Identify which cell holds the provided text, then report its [X, Y] central coordinate. 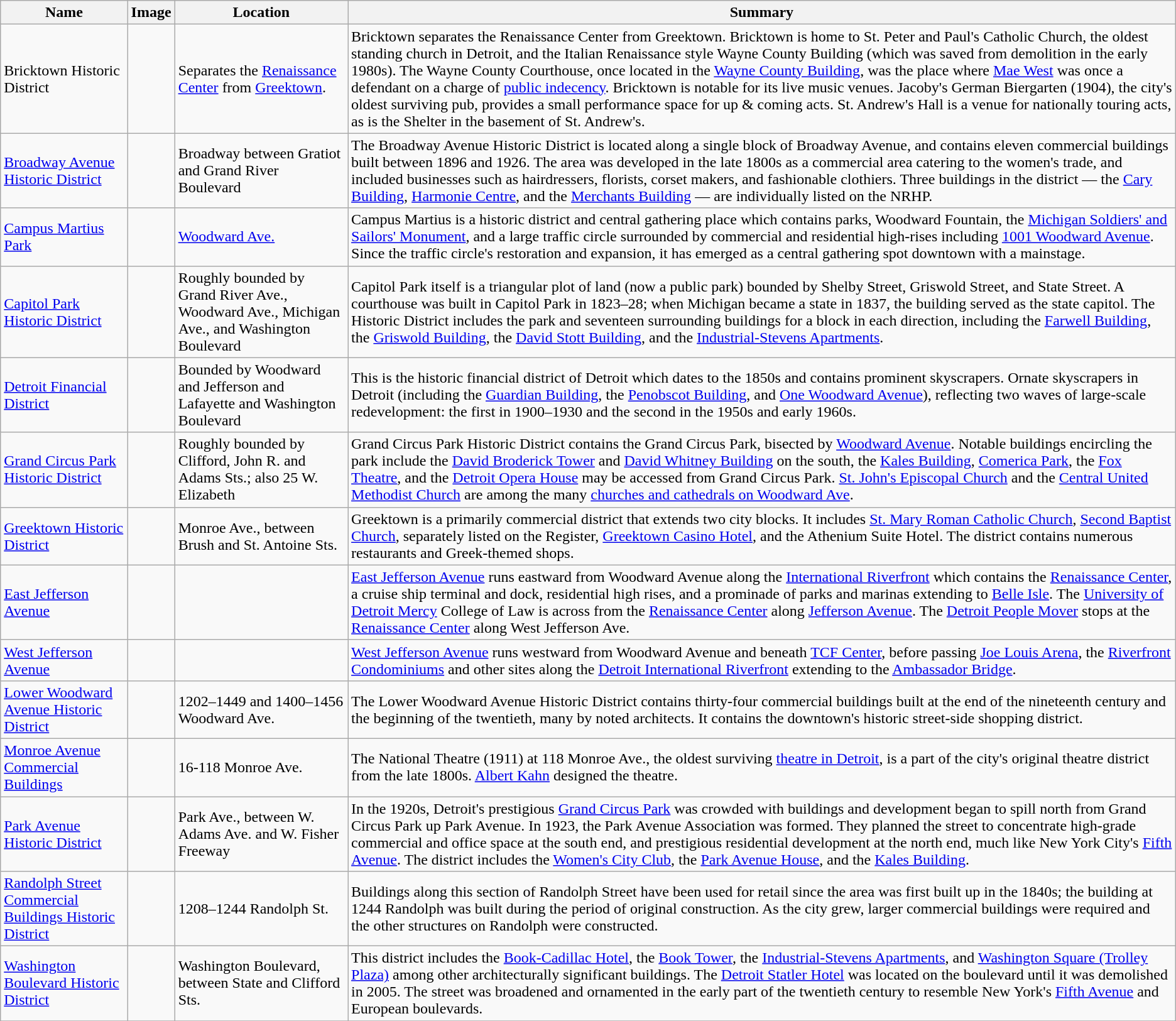
Capitol Park Historic District [64, 312]
Washington Boulevard, between State and Clifford Sts. [261, 984]
1202–1449 and 1400–1456 Woodward Ave. [261, 709]
1208–1244 Randolph St. [261, 909]
Washington Boulevard Historic District [64, 984]
Name [64, 13]
Park Ave., between W. Adams Ave. and W. Fisher Freeway [261, 834]
Location [261, 13]
16-118 Monroe Ave. [261, 767]
Roughly bounded by Clifford, John R. and Adams Sts.; also 25 W. Elizabeth [261, 470]
East Jefferson Avenue [64, 602]
Bounded by Woodward and Jefferson and Lafayette and Washington Boulevard [261, 395]
Lower Woodward Avenue Historic District [64, 709]
Roughly bounded by Grand River Ave., Woodward Ave., Michigan Ave., and Washington Boulevard [261, 312]
Separates the Renaissance Center from Greektown. [261, 79]
Grand Circus Park Historic District [64, 470]
Summary [762, 13]
Monroe Ave., between Brush and St. Antoine Sts. [261, 536]
Park Avenue Historic District [64, 834]
Monroe Avenue Commercial Buildings [64, 767]
Woodward Ave. [261, 237]
Broadway between Gratiot and Grand River Boulevard [261, 171]
West Jefferson Avenue [64, 660]
Greektown Historic District [64, 536]
Bricktown Historic District [64, 79]
Randolph Street Commercial Buildings Historic District [64, 909]
Campus Martius Park [64, 237]
Image [151, 13]
Broadway Avenue Historic District [64, 171]
Detroit Financial District [64, 395]
